Provide the [x, y] coordinate of the cell's center where the given text is located.  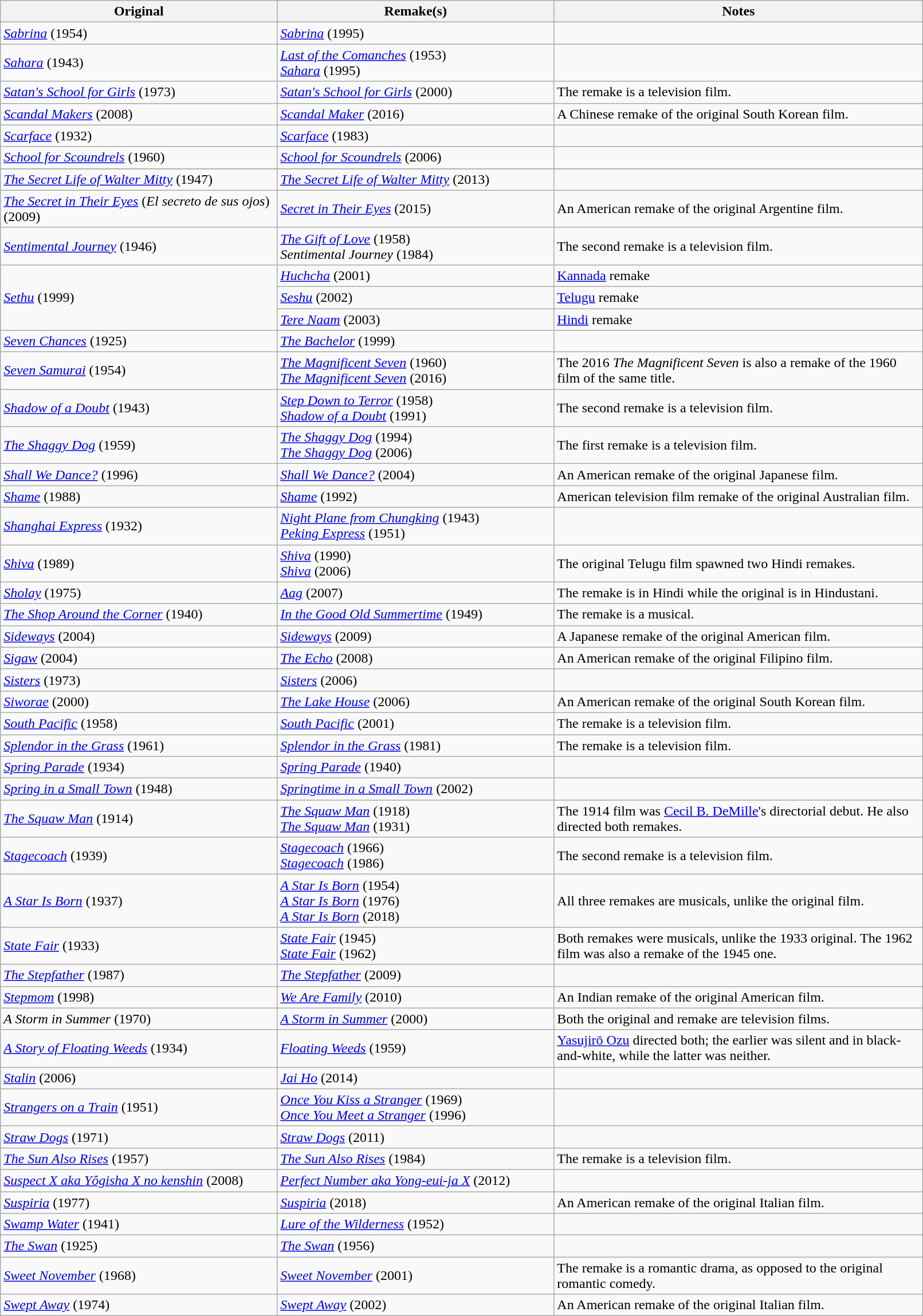
The Stepfather (1987) [139, 975]
Night Plane from Chungking (1943)Peking Express (1951) [416, 526]
An American remake of the original Japanese film. [739, 475]
Remake(s) [416, 11]
Suspiria (1977) [139, 1202]
The Squaw Man (1914) [139, 819]
Both remakes were musicals, unlike the 1933 original. The 1962 film was also a remake of the 1945 one. [739, 946]
Spring Parade (1940) [416, 767]
Shadow of a Doubt (1943) [139, 408]
Straw Dogs (1971) [139, 1137]
Stagecoach (1939) [139, 856]
The remake is a musical. [739, 614]
Aag (2007) [416, 593]
Sigaw (2004) [139, 658]
An American remake of the original Filipino film. [739, 658]
The original Telugu film spawned two Hindi remakes. [739, 564]
Both the original and remake are television films. [739, 1019]
South Pacific (2001) [416, 723]
Step Down to Terror (1958) Shadow of a Doubt (1991) [416, 408]
The first remake is a television film. [739, 446]
Stepmom (1998) [139, 997]
The 2016 The Magnificent Seven is also a remake of the 1960 film of the same title. [739, 371]
Suspiria (2018) [416, 1202]
The Sun Also Rises (1984) [416, 1159]
The remake is a romantic drama, as opposed to the original romantic comedy. [739, 1276]
The 1914 film was Cecil B. DeMille's directorial debut. He also directed both remakes. [739, 819]
An American remake of the original Argentine film. [739, 208]
Scandal Maker (2016) [416, 114]
Sideways (2009) [416, 636]
Sweet November (1968) [139, 1276]
Jai Ho (2014) [416, 1078]
A Star Is Born (1954)A Star Is Born (1976)A Star Is Born (2018) [416, 901]
Seven Chances (1925) [139, 341]
The Shop Around the Corner (1940) [139, 614]
The Secret in Their Eyes (El secreto de sus ojos) (2009) [139, 208]
A Chinese remake of the original South Korean film. [739, 114]
We Are Family (2010) [416, 997]
Seshu (2002) [416, 297]
The Secret Life of Walter Mitty (1947) [139, 179]
Sisters (1973) [139, 680]
Scarface (1932) [139, 136]
Sentimental Journey (1946) [139, 246]
State Fair (1945)State Fair (1962) [416, 946]
An American remake of the original South Korean film. [739, 702]
All three remakes are musicals, unlike the original film. [739, 901]
Sethu (1999) [139, 297]
Sideways (2004) [139, 636]
Sweet November (2001) [416, 1276]
Spring in a Small Town (1948) [139, 789]
Spring Parade (1934) [139, 767]
Swamp Water (1941) [139, 1224]
Scarface (1983) [416, 136]
South Pacific (1958) [139, 723]
Strangers on a Train (1951) [139, 1108]
Sabrina (1995) [416, 33]
Secret in Their Eyes (2015) [416, 208]
Sabrina (1954) [139, 33]
School for Scoundrels (1960) [139, 157]
The Shaggy Dog (1994) The Shaggy Dog (2006) [416, 446]
Satan's School for Girls (2000) [416, 92]
Original [139, 11]
Stalin (2006) [139, 1078]
The remake is in Hindi while the original is in Hindustani. [739, 593]
Shall We Dance? (1996) [139, 475]
Shiva (1990)Shiva (2006) [416, 564]
Sholay (1975) [139, 593]
Hindi remake [739, 319]
Shall We Dance? (2004) [416, 475]
The Sun Also Rises (1957) [139, 1159]
The Swan (1925) [139, 1246]
The Magnificent Seven (1960) The Magnificent Seven (2016) [416, 371]
Suspect X aka Yôgisha X no kenshin (2008) [139, 1180]
An Indian remake of the original American film. [739, 997]
Splendor in the Grass (1961) [139, 745]
The Secret Life of Walter Mitty (2013) [416, 179]
State Fair (1933) [139, 946]
Shanghai Express (1932) [139, 526]
Floating Weeds (1959) [416, 1048]
A Storm in Summer (2000) [416, 1019]
The Lake House (2006) [416, 702]
A Storm in Summer (1970) [139, 1019]
Swept Away (2002) [416, 1305]
The Bachelor (1999) [416, 341]
Once You Kiss a Stranger (1969)Once You Meet a Stranger (1996) [416, 1108]
Shame (1988) [139, 497]
Stagecoach (1966)Stagecoach (1986) [416, 856]
Scandal Makers (2008) [139, 114]
The Echo (2008) [416, 658]
The Shaggy Dog (1959) [139, 446]
Lure of the Wilderness (1952) [416, 1224]
In the Good Old Summertime (1949) [416, 614]
Sisters (2006) [416, 680]
Seven Samurai (1954) [139, 371]
Satan's School for Girls (1973) [139, 92]
A Star Is Born (1937) [139, 901]
Huchcha (2001) [416, 275]
Sahara (1943) [139, 63]
The Swan (1956) [416, 1246]
Siworae (2000) [139, 702]
Last of the Comanches (1953)Sahara (1995) [416, 63]
The Squaw Man (1918)The Squaw Man (1931) [416, 819]
The Stepfather (2009) [416, 975]
School for Scoundrels (2006) [416, 157]
Shame (1992) [416, 497]
Springtime in a Small Town (2002) [416, 789]
Telugu remake [739, 297]
American television film remake of the original Australian film. [739, 497]
Kannada remake [739, 275]
Yasujirō Ozu directed both; the earlier was silent and in black-and-white, while the latter was neither. [739, 1048]
Perfect Number aka Yong-eui-ja X (2012) [416, 1180]
Tere Naam (2003) [416, 319]
Notes [739, 11]
Straw Dogs (2011) [416, 1137]
Swept Away (1974) [139, 1305]
Shiva (1989) [139, 564]
A Japanese remake of the original American film. [739, 636]
A Story of Floating Weeds (1934) [139, 1048]
The Gift of Love (1958)Sentimental Journey (1984) [416, 246]
Splendor in the Grass (1981) [416, 745]
